Return (x, y) of the center of cell containing provided text 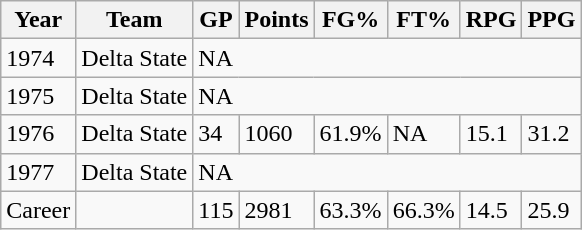
34 (216, 134)
FG% (350, 20)
66.3% (424, 210)
Points (276, 20)
Career (38, 210)
115 (216, 210)
1060 (276, 134)
Year (38, 20)
63.3% (350, 210)
1974 (38, 58)
Team (134, 20)
FT% (424, 20)
14.5 (491, 210)
31.2 (552, 134)
1975 (38, 96)
1977 (38, 172)
GP (216, 20)
25.9 (552, 210)
15.1 (491, 134)
61.9% (350, 134)
PPG (552, 20)
1976 (38, 134)
2981 (276, 210)
RPG (491, 20)
